From the cell containing the given text, extract its center point as [X, Y] coordinate. 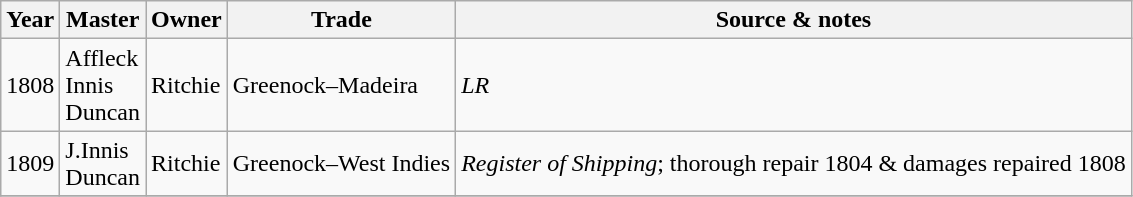
J.InnisDuncan [103, 164]
Source & notes [794, 20]
Greenock–West Indies [341, 164]
1809 [30, 164]
Greenock–Madeira [341, 85]
Year [30, 20]
Owner [187, 20]
1808 [30, 85]
Trade [341, 20]
Master [103, 20]
LR [794, 85]
AffleckInnisDuncan [103, 85]
Register of Shipping; thorough repair 1804 & damages repaired 1808 [794, 164]
